Scan for the cell matching the given text and deliver its [x, y] coordinate at center. 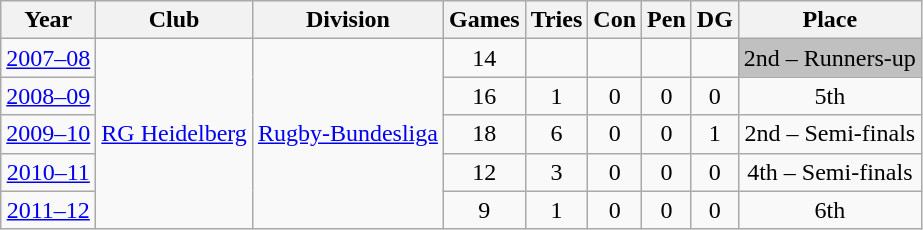
Place [830, 20]
2008–09 [48, 96]
2011–12 [48, 210]
Rugby-Bundesliga [348, 134]
Con [615, 20]
Games [484, 20]
6 [556, 134]
12 [484, 172]
3 [556, 172]
2009–10 [48, 134]
18 [484, 134]
14 [484, 58]
6th [830, 210]
2010–11 [48, 172]
Tries [556, 20]
5th [830, 96]
Club [174, 20]
DG [714, 20]
Division [348, 20]
4th – Semi-finals [830, 172]
9 [484, 210]
2nd – Runners-up [830, 58]
2nd – Semi-finals [830, 134]
RG Heidelberg [174, 134]
Pen [667, 20]
Year [48, 20]
16 [484, 96]
2007–08 [48, 58]
